Return the [x, y] coordinate for the center point of the cell that contains the specified text.  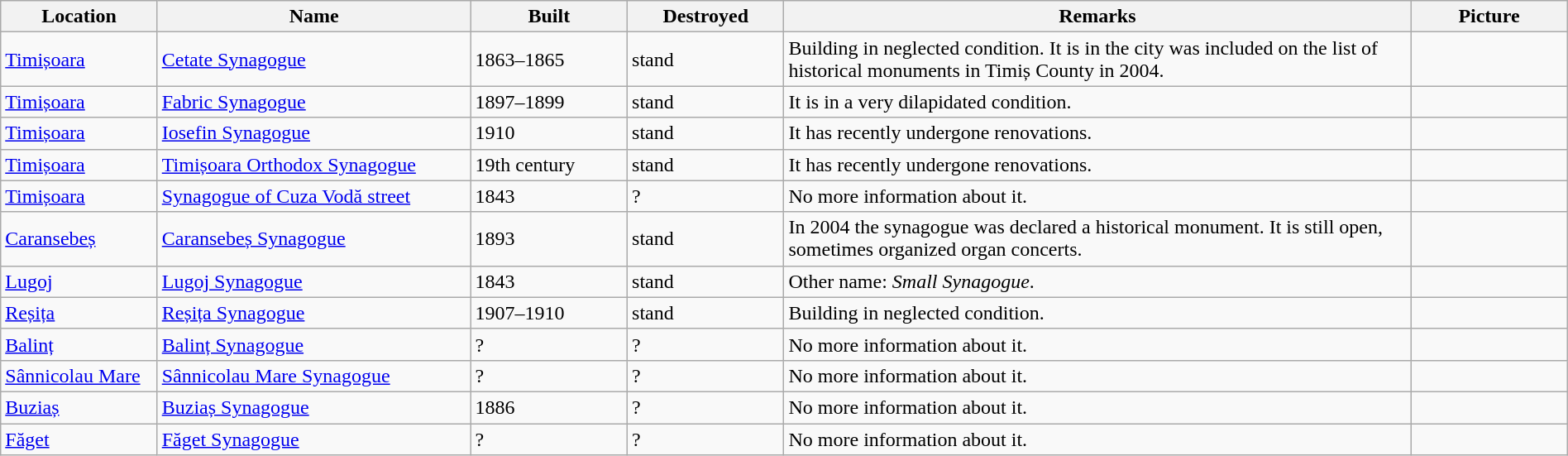
1863–1865 [549, 60]
1886 [549, 407]
Sânnicolau Mare Synagogue [314, 376]
Building in neglected condition. [1097, 313]
Buziaș Synagogue [314, 407]
In 2004 the synagogue was declared a historical monument. It is still open, sometimes organized organ concerts. [1097, 238]
Destroyed [706, 17]
Balinț [79, 344]
Picture [1489, 17]
Caransebeș [79, 238]
1907–1910 [549, 313]
Făget Synagogue [314, 439]
Cetate Synagogue [314, 60]
Fabric Synagogue [314, 102]
Built [549, 17]
Făget [79, 439]
Other name: Small Synagogue. [1097, 281]
Location [79, 17]
1893 [549, 238]
1897–1899 [549, 102]
Reșița Synagogue [314, 313]
Remarks [1097, 17]
Iosefin Synagogue [314, 133]
Caransebeș Synagogue [314, 238]
It is in a very dilapidated condition. [1097, 102]
Buziaș [79, 407]
Timișoara Orthodox Synagogue [314, 165]
Balinț Synagogue [314, 344]
Synagogue of Cuza Vodă street [314, 196]
19th century [549, 165]
1910 [549, 133]
Reșița [79, 313]
Lugoj Synagogue [314, 281]
Sânnicolau Mare [79, 376]
Name [314, 17]
Lugoj [79, 281]
Building in neglected condition. It is in the city was included on the list of historical monuments in Timiș County in 2004. [1097, 60]
